Return (X, Y) of the center of cell containing provided text 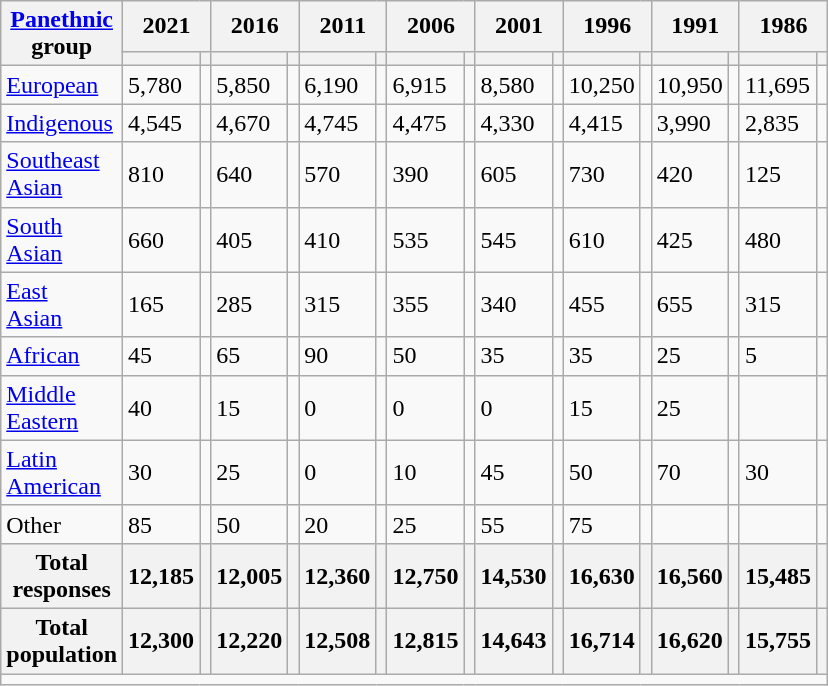
12,508 (338, 640)
165 (162, 304)
12,360 (338, 576)
5,850 (250, 85)
SouthAsian (62, 240)
Totalresponses (62, 576)
610 (602, 240)
European (62, 85)
10,250 (602, 85)
70 (690, 472)
14,643 (514, 640)
90 (338, 356)
20 (338, 524)
Totalpopulation (62, 640)
730 (602, 174)
16,714 (602, 640)
455 (602, 304)
4,415 (602, 123)
480 (778, 240)
660 (162, 240)
SoutheastAsian (62, 174)
12,300 (162, 640)
11,695 (778, 85)
75 (602, 524)
1991 (695, 26)
6,190 (338, 85)
16,630 (602, 576)
12,185 (162, 576)
8,580 (514, 85)
2011 (343, 26)
16,560 (690, 576)
15,485 (778, 576)
12,750 (426, 576)
535 (426, 240)
12,220 (250, 640)
545 (514, 240)
4,745 (338, 123)
85 (162, 524)
2021 (167, 26)
African (62, 356)
Indigenous (62, 123)
2,835 (778, 123)
6,915 (426, 85)
2016 (255, 26)
390 (426, 174)
5,780 (162, 85)
605 (514, 174)
2001 (519, 26)
4,670 (250, 123)
4,545 (162, 123)
1986 (783, 26)
355 (426, 304)
2006 (431, 26)
405 (250, 240)
12,815 (426, 640)
14,530 (514, 576)
Other (62, 524)
55 (514, 524)
285 (250, 304)
LatinAmerican (62, 472)
125 (778, 174)
570 (338, 174)
1996 (607, 26)
340 (514, 304)
Panethnicgroup (62, 34)
4,330 (514, 123)
12,005 (250, 576)
3,990 (690, 123)
810 (162, 174)
16,620 (690, 640)
10 (426, 472)
640 (250, 174)
425 (690, 240)
40 (162, 408)
4,475 (426, 123)
420 (690, 174)
MiddleEastern (62, 408)
410 (338, 240)
655 (690, 304)
5 (778, 356)
EastAsian (62, 304)
65 (250, 356)
10,950 (690, 85)
15,755 (778, 640)
